Find where the given text appears and provide that cell's center as (X, Y) coordinate. 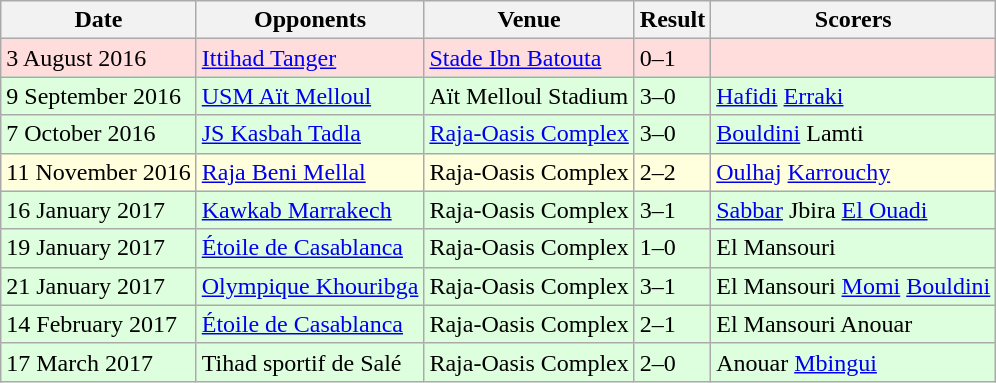
Raja Beni Mellal (310, 172)
17 March 2017 (98, 362)
21 January 2017 (98, 286)
Date (98, 20)
2–0 (672, 362)
3 August 2016 (98, 58)
Scorers (854, 20)
Olympique Khouribga (310, 286)
Bouldini Lamti (854, 134)
El Mansouri (854, 248)
14 February 2017 (98, 324)
Venue (529, 20)
1–0 (672, 248)
El Mansouri Momi Bouldini (854, 286)
Kawkab Marrakech (310, 210)
Opponents (310, 20)
0–1 (672, 58)
Hafidi Erraki (854, 96)
Tihad sportif de Salé (310, 362)
2–1 (672, 324)
Anouar Mbingui (854, 362)
Stade Ibn Batouta (529, 58)
2–2 (672, 172)
El Mansouri Anouar (854, 324)
11 November 2016 (98, 172)
Result (672, 20)
Sabbar Jbira El Ouadi (854, 210)
9 September 2016 (98, 96)
19 January 2017 (98, 248)
Aït Melloul Stadium (529, 96)
16 January 2017 (98, 210)
JS Kasbah Tadla (310, 134)
Oulhaj Karrouchy (854, 172)
7 October 2016 (98, 134)
Ittihad Tanger (310, 58)
USM Aït Melloul (310, 96)
